For the text-containing cell, return its midpoint in [X, Y] coordinate format. 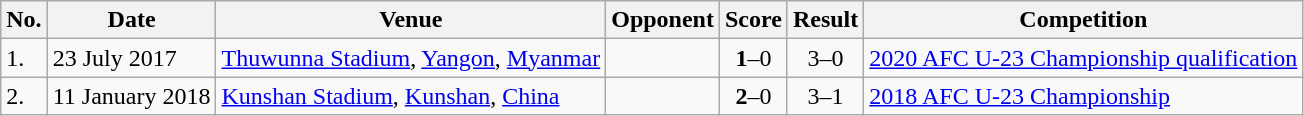
Result [825, 20]
2. [24, 96]
1–0 [753, 58]
23 July 2017 [132, 58]
2018 AFC U-23 Championship [1084, 96]
Venue [411, 20]
2020 AFC U-23 Championship qualification [1084, 58]
Opponent [663, 20]
2–0 [753, 96]
Thuwunna Stadium, Yangon, Myanmar [411, 58]
Competition [1084, 20]
Score [753, 20]
3–0 [825, 58]
Date [132, 20]
3–1 [825, 96]
11 January 2018 [132, 96]
1. [24, 58]
No. [24, 20]
Kunshan Stadium, Kunshan, China [411, 96]
